From the cell containing the given text, extract its center point as [x, y] coordinate. 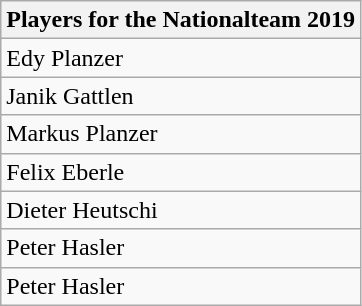
Edy Planzer [181, 58]
Dieter Heutschi [181, 210]
Janik Gattlen [181, 96]
Players for the Nationalteam 2019 [181, 20]
Markus Planzer [181, 134]
Felix Eberle [181, 172]
